Find where the given text appears and provide that cell's center as (x, y) coordinate. 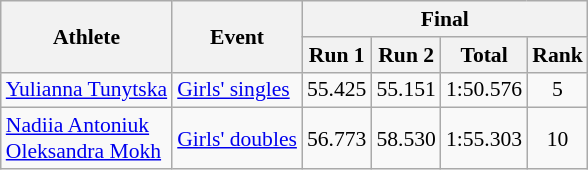
58.530 (406, 138)
1:50.576 (484, 90)
Event (237, 36)
56.773 (336, 138)
Run 1 (336, 55)
1:55.303 (484, 138)
5 (558, 90)
Nadiia AntoniukOleksandra Mokh (86, 138)
Girls' singles (237, 90)
Rank (558, 55)
Run 2 (406, 55)
Final (445, 19)
55.151 (406, 90)
Yulianna Tunytska (86, 90)
Total (484, 55)
55.425 (336, 90)
Athlete (86, 36)
Girls' doubles (237, 138)
10 (558, 138)
